For the text-containing cell, return its midpoint in [X, Y] coordinate format. 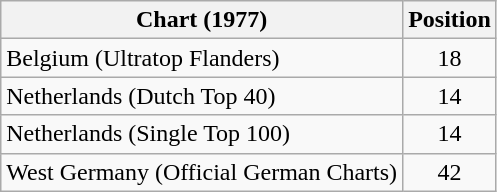
Netherlands (Single Top 100) [202, 134]
18 [450, 58]
Belgium (Ultratop Flanders) [202, 58]
West Germany (Official German Charts) [202, 172]
Chart (1977) [202, 20]
Netherlands (Dutch Top 40) [202, 96]
42 [450, 172]
Position [450, 20]
